Detect which cell encompasses the target text, then output its [x, y] center coordinate. 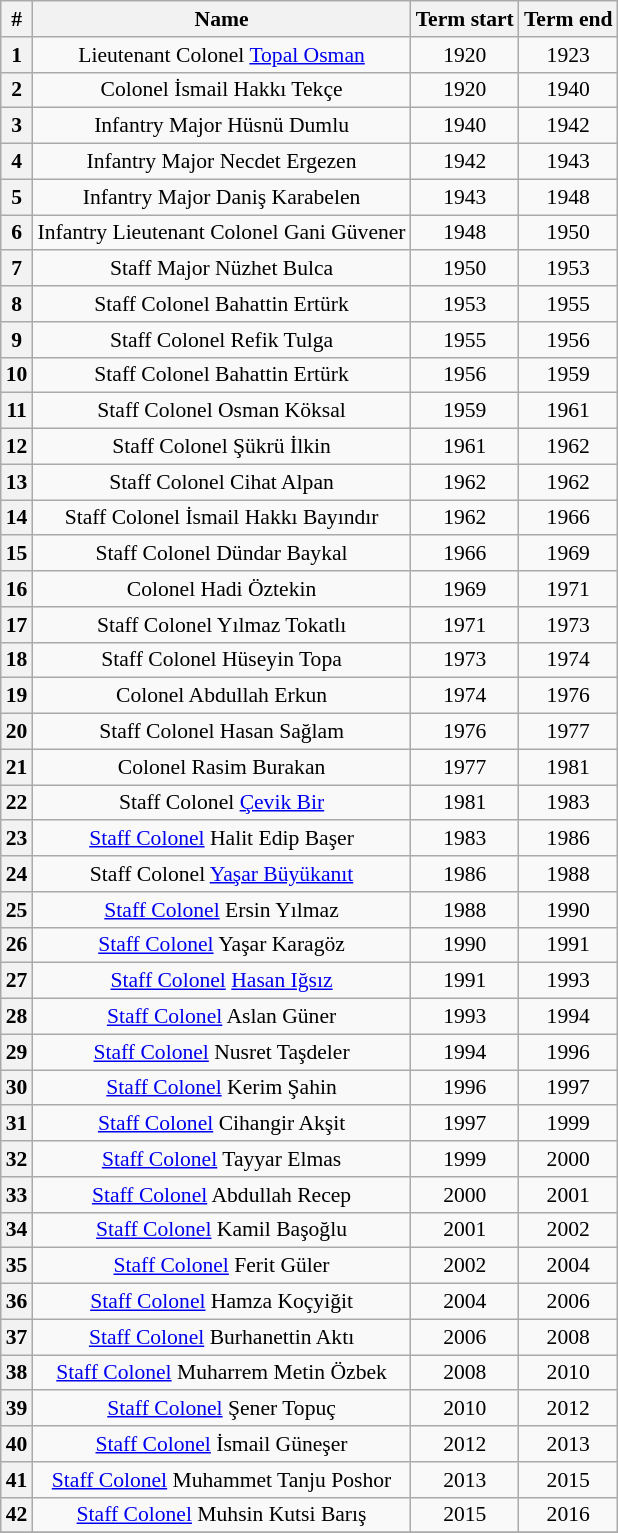
9 [17, 340]
Colonel Abdullah Erkun [221, 696]
36 [17, 1302]
15 [17, 554]
23 [17, 839]
24 [17, 874]
Staff Colonel Şükrü İlkin [221, 447]
12 [17, 447]
Colonel İsmail Hakkı Tekçe [221, 90]
Colonel Rasim Burakan [221, 767]
22 [17, 803]
Staff Colonel Ferit Güler [221, 1266]
# [17, 19]
Staff Colonel Cihangir Akşit [221, 1124]
Staff Colonel Nusret Taşdeler [221, 1052]
Infantry Lieutenant Colonel Gani Güvener [221, 233]
Staff Colonel Hüseyin Topa [221, 660]
34 [17, 1230]
2 [17, 90]
Staff Colonel Osman Köksal [221, 411]
26 [17, 945]
Staff Colonel Dündar Baykal [221, 554]
2016 [568, 1515]
8 [17, 304]
28 [17, 1017]
17 [17, 625]
Staff Major Nüzhet Bulca [221, 269]
32 [17, 1159]
Staff Colonel Hasan Iğsız [221, 981]
30 [17, 1088]
Staff Colonel Burhanettin Aktı [221, 1337]
14 [17, 518]
Staff Colonel Tayyar Elmas [221, 1159]
39 [17, 1409]
Staff Colonel Abdullah Recep [221, 1195]
Staff Colonel Ersin Yılmaz [221, 910]
Infantry Major Hüsnü Dumlu [221, 126]
4 [17, 162]
11 [17, 411]
Staff Colonel Muhsin Kutsi Barış [221, 1515]
Staff Colonel Muhammet Tanju Poshor [221, 1480]
35 [17, 1266]
31 [17, 1124]
Lieutenant Colonel Topal Osman [221, 55]
38 [17, 1373]
Staff Colonel Yaşar Büyükanıt [221, 874]
Term end [568, 19]
3 [17, 126]
Staff Colonel Halit Edip Başer [221, 839]
Staff Colonel Kamil Başoğlu [221, 1230]
7 [17, 269]
16 [17, 589]
29 [17, 1052]
Staff Colonel İsmail Hakkı Bayındır [221, 518]
18 [17, 660]
25 [17, 910]
Staff Colonel Hasan Sağlam [221, 732]
1923 [568, 55]
40 [17, 1444]
Staff Colonel Refik Tulga [221, 340]
Infantry Major Necdet Ergezen [221, 162]
33 [17, 1195]
20 [17, 732]
Staff Colonel İsmail Güneşer [221, 1444]
Staff Colonel Şener Topuç [221, 1409]
1 [17, 55]
21 [17, 767]
Staff Colonel Çevik Bir [221, 803]
Staff Colonel Kerim Şahin [221, 1088]
19 [17, 696]
10 [17, 375]
13 [17, 482]
Staff Colonel Aslan Güner [221, 1017]
6 [17, 233]
42 [17, 1515]
Staff Colonel Muharrem Metin Özbek [221, 1373]
Term start [465, 19]
Staff Colonel Hamza Koçyiğit [221, 1302]
Staff Colonel Yaşar Karagöz [221, 945]
Staff Colonel Yılmaz Tokatlı [221, 625]
5 [17, 197]
Colonel Hadi Öztekin [221, 589]
Staff Colonel Cihat Alpan [221, 482]
41 [17, 1480]
37 [17, 1337]
Name [221, 19]
Infantry Major Daniş Karabelen [221, 197]
27 [17, 981]
